Return [X, Y] of the center of cell containing provided text 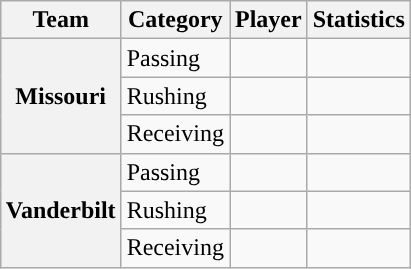
Missouri [60, 96]
Player [269, 20]
Team [60, 20]
Category [175, 20]
Vanderbilt [60, 210]
Statistics [358, 20]
